Identify which cell holds the provided text, then report its [X, Y] central coordinate. 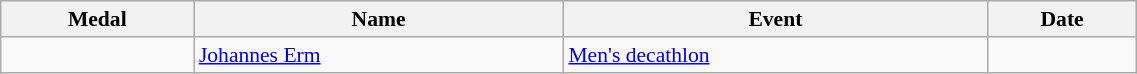
Event [775, 19]
Name [379, 19]
Medal [98, 19]
Men's decathlon [775, 55]
Johannes Erm [379, 55]
Date [1062, 19]
